Return [X, Y] of the center of cell containing provided text 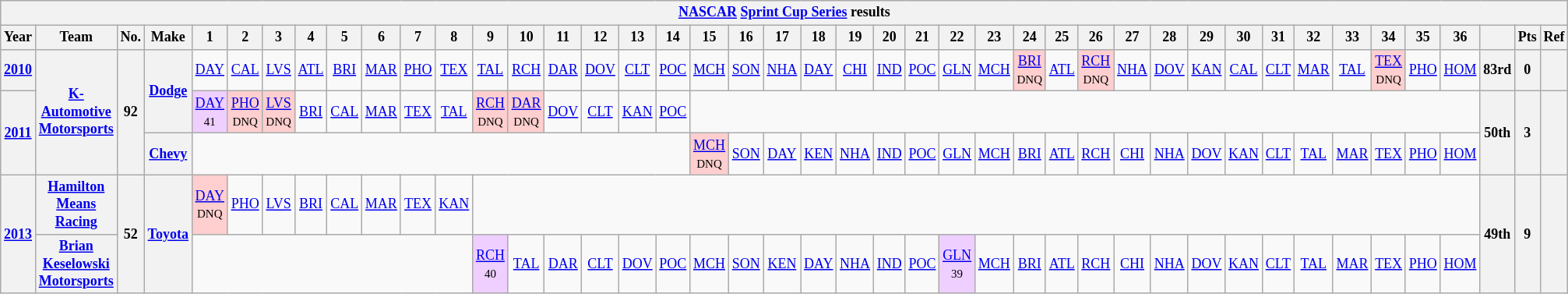
DARDNQ [527, 112]
28 [1169, 37]
26 [1096, 37]
Chevy [168, 154]
23 [994, 37]
33 [1352, 37]
27 [1133, 37]
NASCAR Sprint Cup Series results [784, 12]
Toyota [168, 234]
RCH40 [491, 264]
2013 [19, 234]
52 [131, 234]
4 [311, 37]
92 [131, 112]
0 [1528, 70]
34 [1389, 37]
21 [922, 37]
2011 [19, 133]
2 [245, 37]
PHODNQ [245, 112]
Hamilton Means Racing [76, 204]
10 [527, 37]
15 [710, 37]
DAY41 [210, 112]
BRIDNQ [1030, 70]
Dodge [168, 90]
Brian Keselowski Motorsports [76, 264]
35 [1422, 37]
24 [1030, 37]
2010 [19, 70]
11 [563, 37]
32 [1313, 37]
50th [1497, 133]
5 [344, 37]
30 [1244, 37]
83rd [1497, 70]
DAYDNQ [210, 204]
31 [1277, 37]
Year [19, 37]
13 [637, 37]
7 [418, 37]
19 [855, 37]
25 [1062, 37]
TEXDNQ [1389, 70]
16 [746, 37]
MCHDNQ [710, 154]
20 [890, 37]
18 [819, 37]
14 [673, 37]
6 [382, 37]
LVSDNQ [279, 112]
GLN39 [957, 264]
22 [957, 37]
17 [782, 37]
K-Automotive Motorsports [76, 112]
8 [454, 37]
36 [1460, 37]
49th [1497, 234]
12 [601, 37]
1 [210, 37]
Team [76, 37]
29 [1207, 37]
Make [168, 37]
Ref [1554, 37]
No. [131, 37]
Pts [1528, 37]
